For the text-containing cell, return its midpoint in [X, Y] coordinate format. 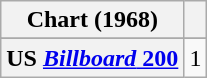
1 [196, 58]
US Billboard 200 [92, 58]
Chart (1968) [92, 20]
